Provide the (x, y) coordinate of the cell's center where the given text is located.  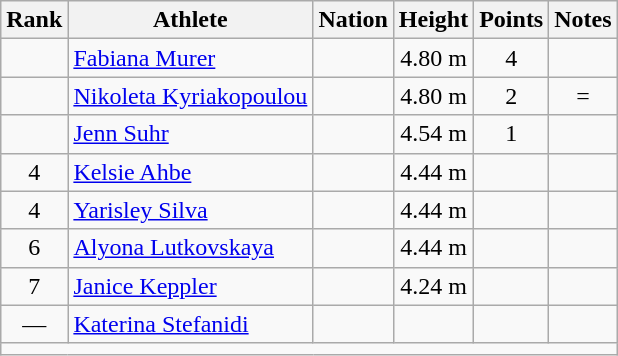
Janice Keppler (190, 286)
Points (512, 20)
6 (34, 248)
Kelsie Ahbe (190, 172)
1 (512, 134)
Yarisley Silva (190, 210)
7 (34, 286)
Fabiana Murer (190, 58)
Rank (34, 20)
Katerina Stefanidi (190, 324)
4.24 m (433, 286)
Notes (583, 20)
Height (433, 20)
Nation (353, 20)
Alyona Lutkovskaya (190, 248)
Jenn Suhr (190, 134)
Nikoleta Kyriakopoulou (190, 96)
2 (512, 96)
= (583, 96)
— (34, 324)
Athlete (190, 20)
4.54 m (433, 134)
